Identify which cell holds the provided text, then report its (x, y) central coordinate. 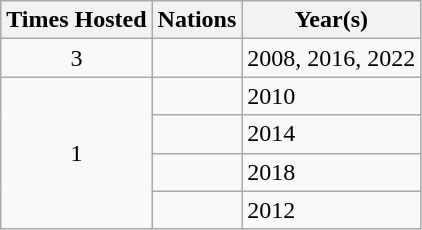
Year(s) (332, 20)
2008, 2016, 2022 (332, 58)
1 (76, 153)
Nations (197, 20)
2012 (332, 210)
2014 (332, 134)
2018 (332, 172)
3 (76, 58)
Times Hosted (76, 20)
2010 (332, 96)
